Capture the cell that displays the provided text and extract its (x, y) central coordinate. 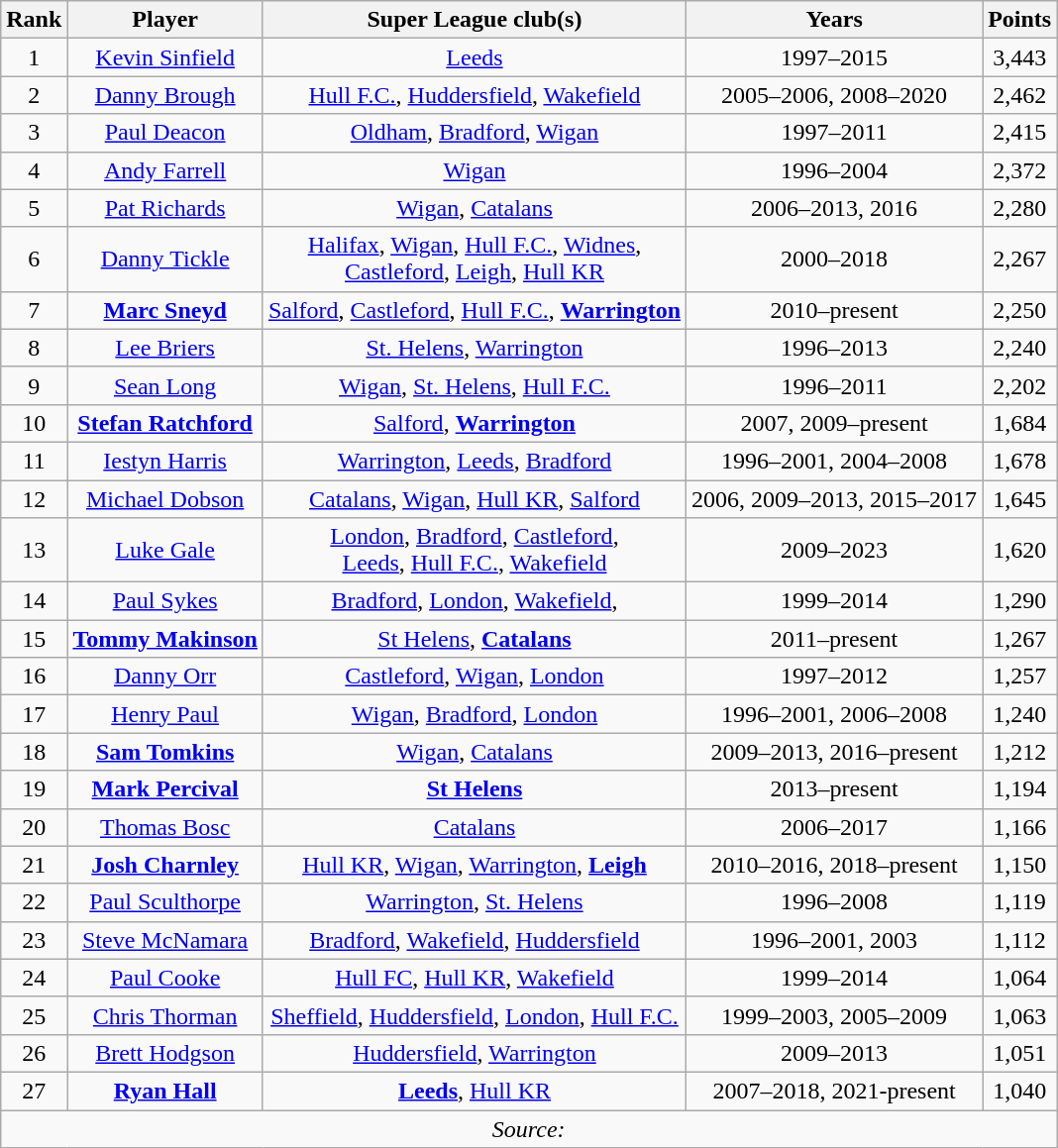
7 (34, 310)
Iestyn Harris (165, 461)
6 (34, 260)
1,212 (1020, 752)
2,372 (1020, 170)
25 (34, 1015)
5 (34, 208)
27 (34, 1091)
1,290 (1020, 601)
1,051 (1020, 1053)
Salford, Castleford, Hull F.C., Warrington (474, 310)
Andy Farrell (165, 170)
1997–2012 (834, 677)
Kevin Sinfield (165, 57)
Sam Tomkins (165, 752)
2010–2016, 2018–present (834, 865)
1 (34, 57)
Leeds, Hull KR (474, 1091)
2006–2017 (834, 827)
Paul Sculthorpe (165, 902)
Paul Cooke (165, 978)
Ryan Hall (165, 1091)
Hull KR, Wigan, Warrington, Leigh (474, 865)
16 (34, 677)
Josh Charnley (165, 865)
St Helens (474, 789)
Danny Brough (165, 95)
Wigan (474, 170)
2,250 (1020, 310)
2000–2018 (834, 260)
Danny Orr (165, 677)
Rank (34, 20)
1,040 (1020, 1091)
Paul Sykes (165, 601)
1997–2015 (834, 57)
Points (1020, 20)
2007, 2009–present (834, 423)
Huddersfield, Warrington (474, 1053)
1996–2008 (834, 902)
2,280 (1020, 208)
Paul Deacon (165, 133)
2009–2013 (834, 1053)
26 (34, 1053)
Henry Paul (165, 714)
1,684 (1020, 423)
Stefan Ratchford (165, 423)
Mark Percival (165, 789)
2,240 (1020, 348)
Sean Long (165, 385)
2007–2018, 2021-present (834, 1091)
1996–2011 (834, 385)
1996–2004 (834, 170)
14 (34, 601)
Thomas Bosc (165, 827)
London, Bradford, Castleford, Leeds, Hull F.C., Wakefield (474, 551)
3 (34, 133)
1999–2003, 2005–2009 (834, 1015)
1,257 (1020, 677)
Leeds (474, 57)
Bradford, London, Wakefield, (474, 601)
Salford, Warrington (474, 423)
Steve McNamara (165, 940)
13 (34, 551)
Hull F.C., Huddersfield, Wakefield (474, 95)
Hull FC, Hull KR, Wakefield (474, 978)
Michael Dobson (165, 498)
24 (34, 978)
Pat Richards (165, 208)
17 (34, 714)
11 (34, 461)
Tommy Makinson (165, 639)
3,443 (1020, 57)
1,645 (1020, 498)
Sheffield, Huddersfield, London, Hull F.C. (474, 1015)
St Helens, Catalans (474, 639)
1,678 (1020, 461)
2,202 (1020, 385)
1996–2001, 2003 (834, 940)
21 (34, 865)
22 (34, 902)
2 (34, 95)
Catalans (474, 827)
2011–present (834, 639)
Luke Gale (165, 551)
1996–2013 (834, 348)
Super League club(s) (474, 20)
2009–2013, 2016–present (834, 752)
8 (34, 348)
St. Helens, Warrington (474, 348)
2006, 2009–2013, 2015–2017 (834, 498)
2006–2013, 2016 (834, 208)
Catalans, Wigan, Hull KR, Salford (474, 498)
2,267 (1020, 260)
1,119 (1020, 902)
Halifax, Wigan, Hull F.C., Widnes, Castleford, Leigh, Hull KR (474, 260)
2,462 (1020, 95)
1,063 (1020, 1015)
Wigan, St. Helens, Hull F.C. (474, 385)
Warrington, St. Helens (474, 902)
10 (34, 423)
Danny Tickle (165, 260)
1,112 (1020, 940)
1,194 (1020, 789)
12 (34, 498)
1,150 (1020, 865)
Chris Thorman (165, 1015)
1,064 (1020, 978)
2010–present (834, 310)
2009–2023 (834, 551)
1996–2001, 2006–2008 (834, 714)
Bradford, Wakefield, Huddersfield (474, 940)
Oldham, Bradford, Wigan (474, 133)
20 (34, 827)
Warrington, Leeds, Bradford (474, 461)
2,415 (1020, 133)
19 (34, 789)
1,240 (1020, 714)
1,267 (1020, 639)
1,166 (1020, 827)
Castleford, Wigan, London (474, 677)
Years (834, 20)
Brett Hodgson (165, 1053)
1997–2011 (834, 133)
Lee Briers (165, 348)
2005–2006, 2008–2020 (834, 95)
9 (34, 385)
15 (34, 639)
4 (34, 170)
23 (34, 940)
Marc Sneyd (165, 310)
Wigan, Bradford, London (474, 714)
2013–present (834, 789)
Player (165, 20)
1,620 (1020, 551)
1996–2001, 2004–2008 (834, 461)
18 (34, 752)
Source: (529, 1128)
